Extract the (x, y) coordinate from the center of the cell holding the provided text.  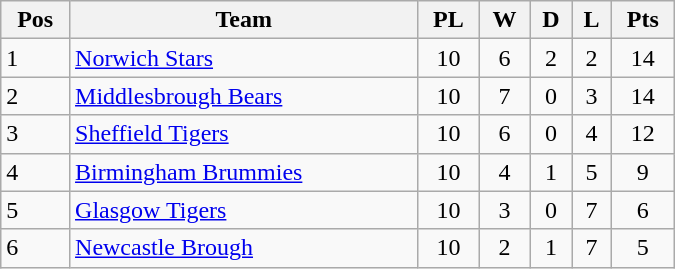
Norwich Stars (244, 58)
Team (244, 20)
Glasgow Tigers (244, 210)
Pos (36, 20)
L (592, 20)
Birmingham Brummies (244, 172)
PL (448, 20)
Pts (642, 20)
9 (642, 172)
Middlesbrough Bears (244, 96)
W (504, 20)
12 (642, 134)
D (551, 20)
Sheffield Tigers (244, 134)
Newcastle Brough (244, 248)
